For the text-containing cell, return its midpoint in (X, Y) coordinate format. 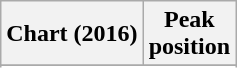
Peak position (189, 34)
Chart (2016) (72, 34)
